Return [x, y] of the center of cell containing provided text 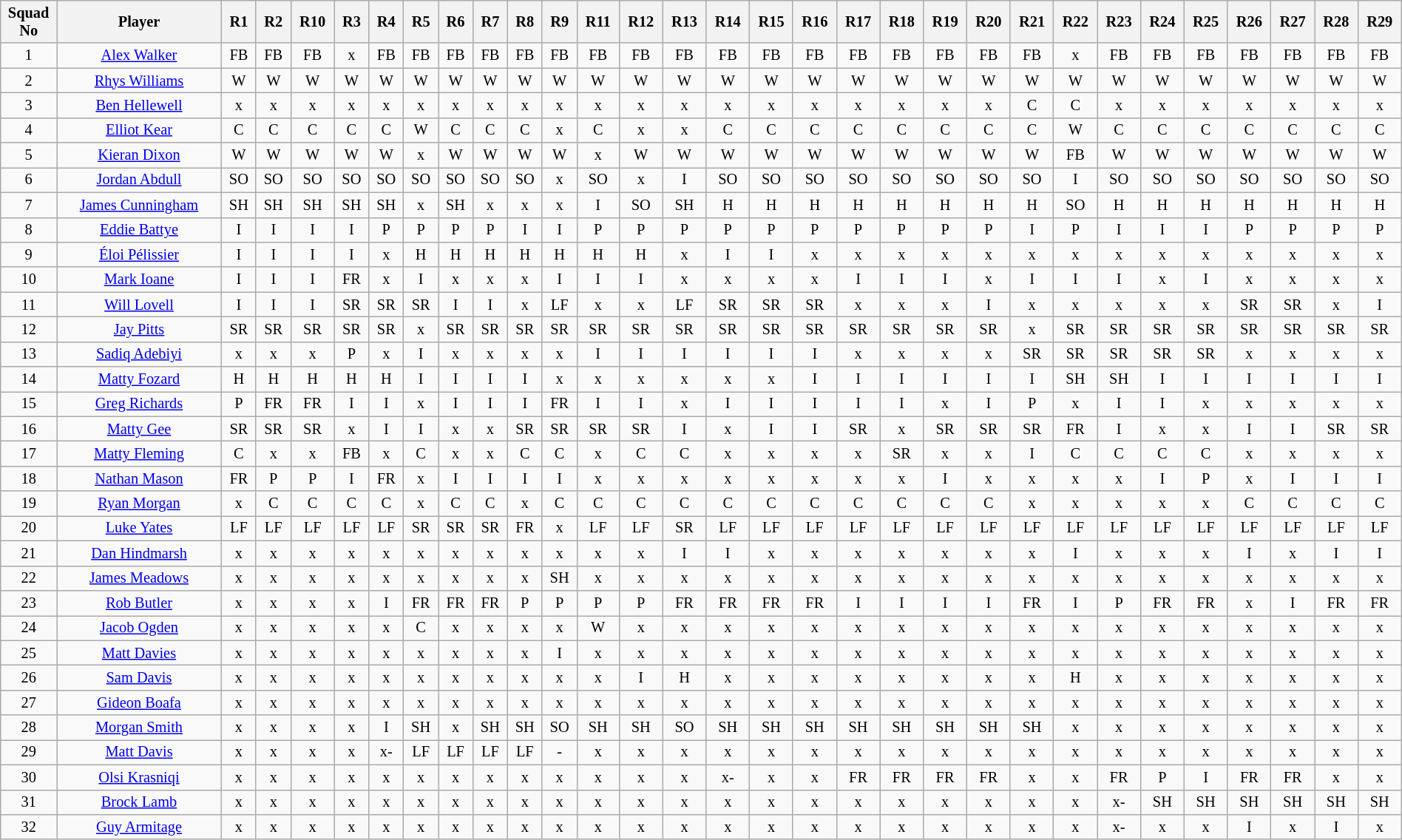
14 [29, 379]
Matt Davis [139, 752]
Jay Pitts [139, 329]
24 [29, 628]
Greg Richards [139, 404]
R12 [640, 21]
Morgan Smith [139, 728]
R2 [274, 21]
29 [29, 752]
R8 [525, 21]
Olsi Krasniqi [139, 777]
2 [29, 81]
James Meadows [139, 578]
R6 [456, 21]
19 [29, 504]
Matty Gee [139, 429]
22 [29, 578]
Jordan Abdull [139, 180]
31 [29, 802]
25 [29, 653]
R1 [238, 21]
26 [29, 677]
Sadiq Adebiyi [139, 354]
Will Lovell [139, 305]
Player [139, 21]
Matty Fozard [139, 379]
R22 [1075, 21]
Jacob Ogden [139, 628]
Dan Hindmarsh [139, 553]
R27 [1293, 21]
R4 [386, 21]
1 [29, 55]
Matty Fleming [139, 453]
R21 [1032, 21]
3 [29, 105]
R5 [421, 21]
Gideon Boafa [139, 702]
Elliot Kear [139, 130]
Mark Ioane [139, 280]
R11 [597, 21]
R17 [858, 21]
R10 [312, 21]
R24 [1162, 21]
17 [29, 453]
32 [29, 827]
Kieran Dixon [139, 155]
Ryan Morgan [139, 504]
Rob Butler [139, 603]
R16 [815, 21]
16 [29, 429]
R7 [490, 21]
Brock Lamb [139, 802]
R20 [988, 21]
9 [29, 254]
R28 [1337, 21]
R3 [352, 21]
6 [29, 180]
Éloi Pélissier [139, 254]
Guy Armitage [139, 827]
Luke Yates [139, 528]
10 [29, 280]
21 [29, 553]
18 [29, 478]
20 [29, 528]
R26 [1250, 21]
Matt Davies [139, 653]
R29 [1380, 21]
R14 [728, 21]
5 [29, 155]
Nathan Mason [139, 478]
R13 [685, 21]
27 [29, 702]
Eddie Battye [139, 230]
Ben Hellewell [139, 105]
R23 [1120, 21]
- [559, 752]
30 [29, 777]
12 [29, 329]
13 [29, 354]
Alex Walker [139, 55]
7 [29, 205]
R25 [1205, 21]
R18 [902, 21]
Rhys Williams [139, 81]
15 [29, 404]
28 [29, 728]
R9 [559, 21]
4 [29, 130]
8 [29, 230]
James Cunningham [139, 205]
Sam Davis [139, 677]
Squad No [29, 21]
R15 [772, 21]
23 [29, 603]
R19 [945, 21]
11 [29, 305]
